Identify which cell holds the provided text, then report its (X, Y) central coordinate. 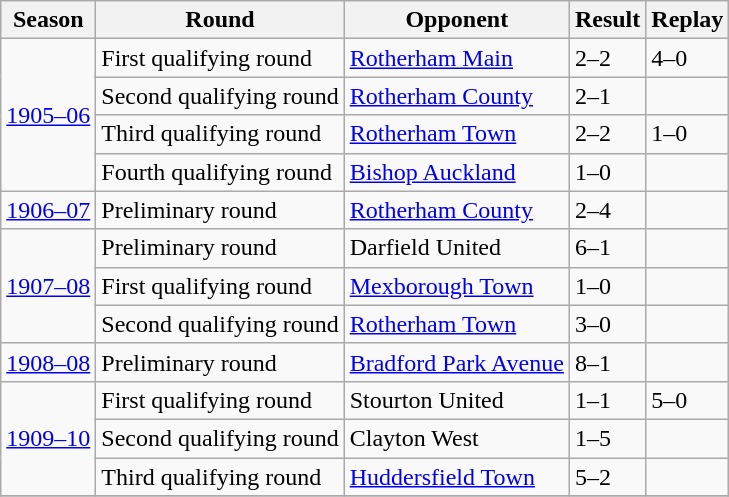
8–1 (607, 362)
1909–10 (48, 438)
Season (48, 20)
2–4 (607, 210)
Round (220, 20)
Rotherham Main (456, 58)
Bradford Park Avenue (456, 362)
5–0 (688, 400)
4–0 (688, 58)
Stourton United (456, 400)
1–1 (607, 400)
Darfield United (456, 248)
Replay (688, 20)
2–1 (607, 96)
1–5 (607, 438)
Bishop Auckland (456, 172)
1908–08 (48, 362)
Clayton West (456, 438)
1906–07 (48, 210)
1905–06 (48, 115)
Opponent (456, 20)
1907–08 (48, 286)
6–1 (607, 248)
Result (607, 20)
Huddersfield Town (456, 477)
Mexborough Town (456, 286)
Fourth qualifying round (220, 172)
3–0 (607, 324)
5–2 (607, 477)
